For the text-containing cell, return its midpoint in [X, Y] coordinate format. 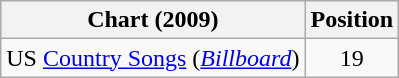
US Country Songs (Billboard) [153, 58]
Position [352, 20]
19 [352, 58]
Chart (2009) [153, 20]
